Extract the (x, y) coordinate from the center of the cell holding the provided text.  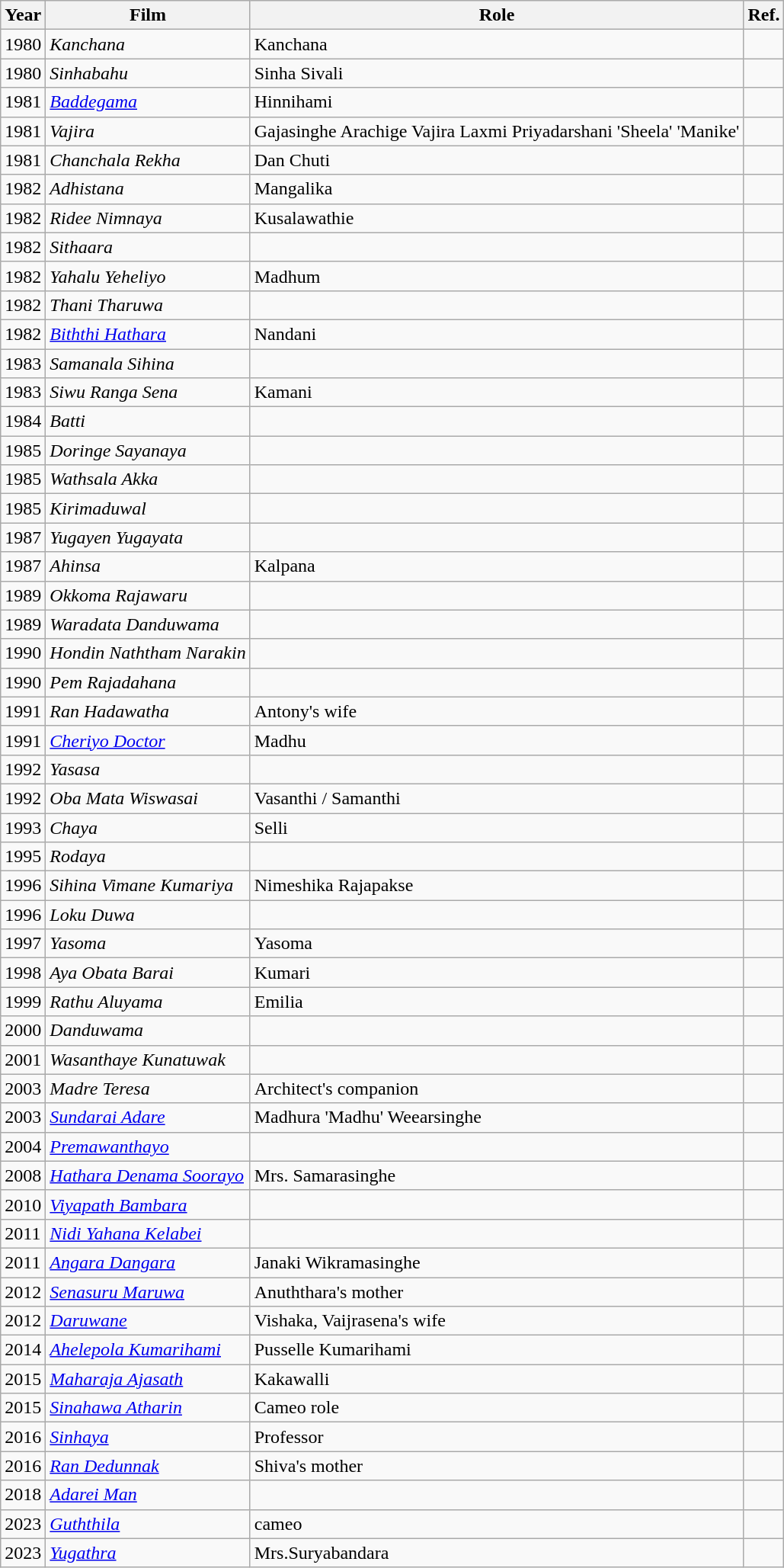
Ahelepola Kumarihami (148, 1350)
Pusselle Kumarihami (497, 1350)
1995 (23, 857)
1984 (23, 422)
Role (497, 15)
Kumari (497, 973)
Sinhabahu (148, 73)
Yasasa (148, 769)
Danduwama (148, 1031)
2018 (23, 1495)
Ran Hadawatha (148, 711)
Janaki Wikramasinghe (497, 1262)
Aya Obata Barai (148, 973)
1999 (23, 1002)
Sinahawa Atharin (148, 1408)
Guththila (148, 1524)
Gajasinghe Arachige Vajira Laxmi Priyadarshani 'Sheela' 'Manike' (497, 131)
Adarei Man (148, 1495)
Antony's wife (497, 711)
Yahalu Yeheliyo (148, 276)
Madre Teresa (148, 1089)
Madhu (497, 740)
Yugathra (148, 1553)
1998 (23, 973)
Selli (497, 827)
2008 (23, 1175)
2010 (23, 1204)
Kusalawathie (497, 218)
Doringe Sayanaya (148, 451)
Sinhaya (148, 1437)
Adhistana (148, 189)
1993 (23, 827)
Batti (148, 422)
Ridee Nimnaya (148, 218)
Vajira (148, 131)
Cheriyo Doctor (148, 740)
2001 (23, 1060)
Vishaka, Vaijrasena's wife (497, 1321)
Samanala Sihina (148, 364)
Sihina Vimane Kumariya (148, 886)
Chanchala Rekha (148, 160)
Kakawalli (497, 1379)
Waradata Danduwama (148, 624)
Senasuru Maruwa (148, 1292)
Nandani (497, 334)
Madhura 'Madhu' Weearsinghe (497, 1117)
Mangalika (497, 189)
Kalpana (497, 566)
Daruwane (148, 1321)
Angara Dangara (148, 1262)
Rodaya (148, 857)
Kirimaduwal (148, 508)
Mrs.Suryabandara (497, 1553)
Ahinsa (148, 566)
Hinnihami (497, 102)
Nidi Yahana Kelabei (148, 1233)
2014 (23, 1350)
Wathsala Akka (148, 479)
Dan Chuti (497, 160)
Madhum (497, 276)
Biththi Hathara (148, 334)
Rathu Aluyama (148, 1002)
Anuththara's mother (497, 1292)
Year (23, 15)
Shiva's mother (497, 1466)
Wasanthaye Kunatuwak (148, 1060)
Premawanthayo (148, 1146)
Siwu Ranga Sena (148, 393)
Professor (497, 1437)
Mrs. Samarasinghe (497, 1175)
2000 (23, 1031)
Hondin Naththam Narakin (148, 653)
Kamani (497, 393)
Cameo role (497, 1408)
Ran Dedunnak (148, 1466)
Hathara Denama Soorayo (148, 1175)
2004 (23, 1146)
Baddegama (148, 102)
Architect's companion (497, 1089)
Oba Mata Wiswasai (148, 798)
Sinha Sivali (497, 73)
Emilia (497, 1002)
Viyapath Bambara (148, 1204)
Sithaara (148, 247)
Vasanthi / Samanthi (497, 798)
cameo (497, 1524)
Sundarai Adare (148, 1117)
Film (148, 15)
Yugayen Yugayata (148, 537)
Okkoma Rajawaru (148, 595)
Chaya (148, 827)
Maharaja Ajasath (148, 1379)
Ref. (763, 15)
Thani Tharuwa (148, 305)
Pem Rajadahana (148, 682)
Loku Duwa (148, 915)
Nimeshika Rajapakse (497, 886)
1997 (23, 944)
